Find where the given text appears and provide that cell's center as [x, y] coordinate. 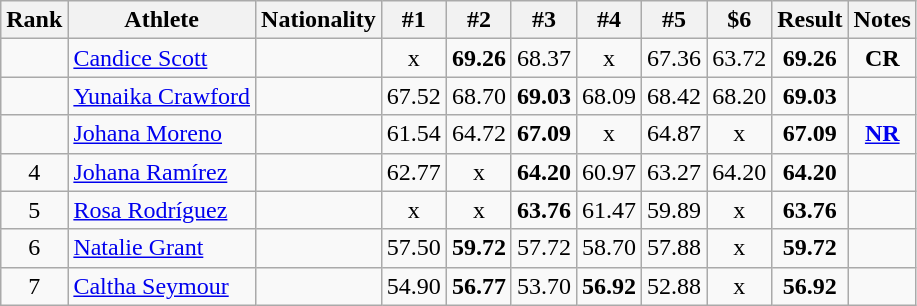
Result [810, 20]
68.42 [674, 96]
4 [34, 172]
Nationality [319, 20]
68.20 [740, 96]
63.72 [740, 58]
67.36 [674, 58]
64.72 [478, 134]
#4 [608, 20]
64.87 [674, 134]
57.50 [414, 248]
61.54 [414, 134]
59.89 [674, 210]
Notes [882, 20]
63.27 [674, 172]
54.90 [414, 286]
68.70 [478, 96]
Yunaika Crawford [162, 96]
58.70 [608, 248]
Johana Ramírez [162, 172]
68.09 [608, 96]
6 [34, 248]
Natalie Grant [162, 248]
62.77 [414, 172]
5 [34, 210]
61.47 [608, 210]
#2 [478, 20]
$6 [740, 20]
57.88 [674, 248]
Rosa Rodríguez [162, 210]
CR [882, 58]
#1 [414, 20]
53.70 [544, 286]
Johana Moreno [162, 134]
56.77 [478, 286]
68.37 [544, 58]
Rank [34, 20]
Athlete [162, 20]
#5 [674, 20]
60.97 [608, 172]
#3 [544, 20]
7 [34, 286]
Candice Scott [162, 58]
52.88 [674, 286]
67.52 [414, 96]
Caltha Seymour [162, 286]
NR [882, 134]
57.72 [544, 248]
